Scan for the cell matching the given text and deliver its [X, Y] coordinate at center. 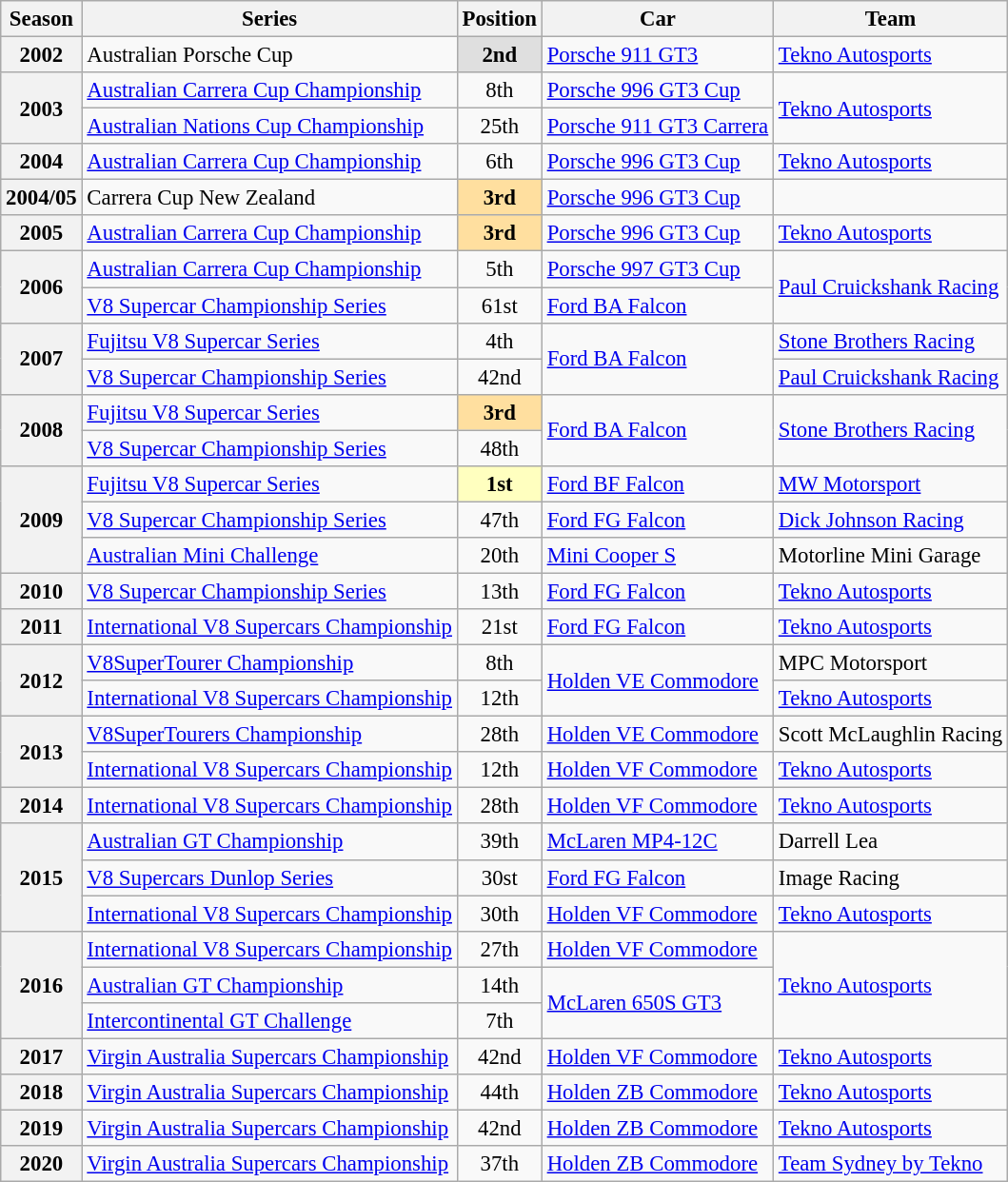
2014 [42, 806]
Mini Cooper S [657, 556]
2009 [42, 520]
2011 [42, 627]
14th [499, 985]
V8SuperTourer Championship [269, 663]
39th [499, 842]
V8SuperTourers Championship [269, 735]
Image Racing [891, 877]
2013 [42, 752]
Series [269, 19]
Intercontinental GT Challenge [269, 1021]
27th [499, 949]
2003 [42, 108]
44th [499, 1093]
2020 [42, 1164]
2nd [499, 55]
30th [499, 914]
Position [499, 19]
V8 Supercars Dunlop Series [269, 877]
61st [499, 305]
13th [499, 591]
25th [499, 127]
2007 [42, 358]
Dick Johnson Racing [891, 520]
2010 [42, 591]
Porsche 911 GT3 Carrera [657, 127]
37th [499, 1164]
2016 [42, 984]
47th [499, 520]
6th [499, 162]
Porsche 911 GT3 [657, 55]
Scott McLaughlin Racing [891, 735]
20th [499, 556]
2008 [42, 430]
2002 [42, 55]
Team Sydney by Tekno [891, 1164]
7th [499, 1021]
McLaren 650S GT3 [657, 1003]
Australian Porsche Cup [269, 55]
4th [499, 341]
Season [42, 19]
48th [499, 448]
MW Motorsport [891, 484]
2004/05 [42, 198]
Darrell Lea [891, 842]
Motorline Mini Garage [891, 556]
Australian Mini Challenge [269, 556]
Team [891, 19]
2005 [42, 233]
McLaren MP4-12C [657, 842]
2015 [42, 877]
1st [499, 484]
2017 [42, 1056]
2004 [42, 162]
30st [499, 877]
2006 [42, 287]
MPC Motorsport [891, 663]
Car [657, 19]
Ford BF Falcon [657, 484]
Australian Nations Cup Championship [269, 127]
2018 [42, 1093]
Porsche 997 GT3 Cup [657, 269]
Carrera Cup New Zealand [269, 198]
21st [499, 627]
2019 [42, 1128]
2012 [42, 681]
5th [499, 269]
